Detect which cell encompasses the target text, then output its [x, y] center coordinate. 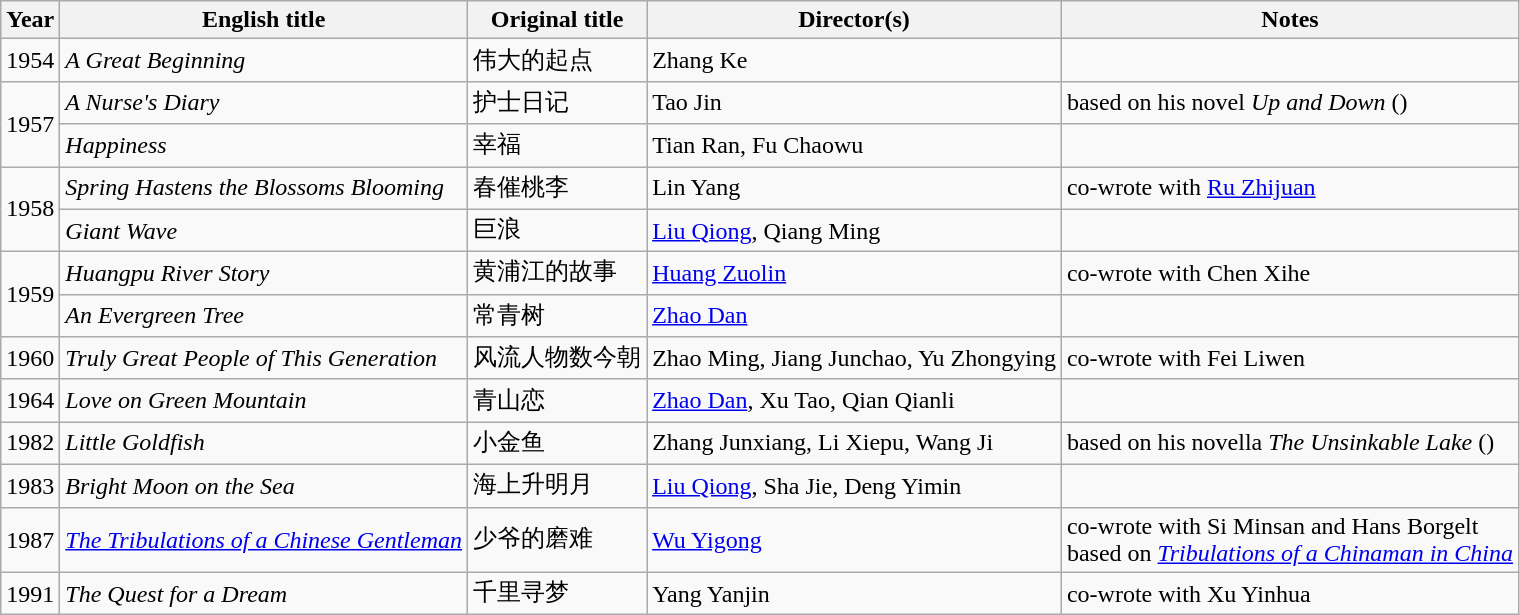
Zhang Ke [854, 60]
Little Goldfish [264, 444]
Tian Ran, Fu Chaowu [854, 146]
风流人物数今朝 [558, 358]
1958 [30, 208]
少爷的磨难 [558, 540]
Tao Jin [854, 102]
co-wrote with Si Minsan and Hans Borgeltbased on Tribulations of a Chinaman in China [1290, 540]
Lin Yang [854, 188]
The Tribulations of a Chinese Gentleman [264, 540]
1959 [30, 294]
co-wrote with Ru Zhijuan [1290, 188]
1957 [30, 124]
千里寻梦 [558, 594]
春催桃李 [558, 188]
Year [30, 20]
co-wrote with Chen Xihe [1290, 274]
Yang Yanjin [854, 594]
伟大的起点 [558, 60]
海上升明月 [558, 486]
Zhao Ming, Jiang Junchao, Yu Zhongying [854, 358]
Liu Qiong, Sha Jie, Deng Yimin [854, 486]
Huang Zuolin [854, 274]
The Quest for a Dream [264, 594]
based on his novella The Unsinkable Lake () [1290, 444]
Liu Qiong, Qiang Ming [854, 230]
Zhao Dan, Xu Tao, Qian Qianli [854, 400]
1983 [30, 486]
Spring Hastens the Blossoms Blooming [264, 188]
based on his novel Up and Down () [1290, 102]
A Great Beginning [264, 60]
co-wrote with Fei Liwen [1290, 358]
1991 [30, 594]
幸福 [558, 146]
常青树 [558, 316]
Happiness [264, 146]
English title [264, 20]
Truly Great People of This Generation [264, 358]
小金鱼 [558, 444]
Huangpu River Story [264, 274]
1954 [30, 60]
护士日记 [558, 102]
Director(s) [854, 20]
Zhang Junxiang, Li Xiepu, Wang Ji [854, 444]
1982 [30, 444]
co-wrote with Xu Yinhua [1290, 594]
Notes [1290, 20]
1987 [30, 540]
Zhao Dan [854, 316]
Bright Moon on the Sea [264, 486]
An Evergreen Tree [264, 316]
1960 [30, 358]
Original title [558, 20]
Love on Green Mountain [264, 400]
1964 [30, 400]
青山恋 [558, 400]
Giant Wave [264, 230]
A Nurse's Diary [264, 102]
巨浪 [558, 230]
黄浦江的故事 [558, 274]
Wu Yigong [854, 540]
